Return the (X, Y) coordinate for the center point of the cell that contains the specified text.  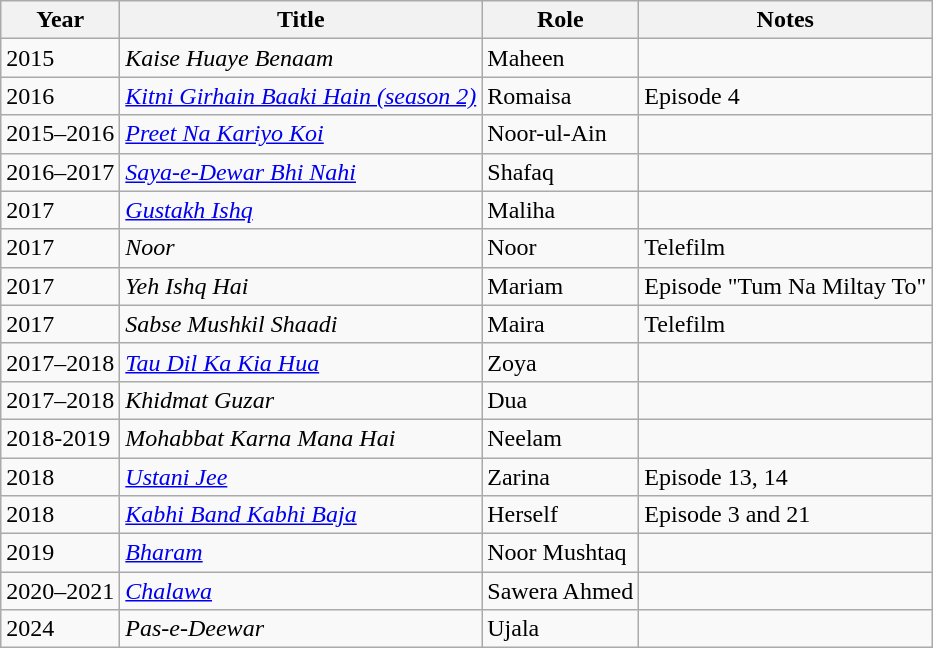
Pas-e-Deewar (301, 629)
Saya-e-Dewar Bhi Nahi (301, 172)
Yeh Ishq Hai (301, 286)
Neelam (560, 438)
Episode 4 (786, 96)
Tau Dil Ka Kia Hua (301, 362)
Herself (560, 515)
Bharam (301, 553)
Zarina (560, 477)
Noor-ul-Ain (560, 134)
2019 (60, 553)
Year (60, 20)
Episode 3 and 21 (786, 515)
Zoya (560, 362)
Maira (560, 324)
Mariam (560, 286)
Sawera Ahmed (560, 591)
Chalawa (301, 591)
Kaise Huaye Benaam (301, 58)
Role (560, 20)
2018-2019 (60, 438)
Maliha (560, 210)
Title (301, 20)
Preet Na Kariyo Koi (301, 134)
2020–2021 (60, 591)
Episode "Tum Na Miltay To" (786, 286)
Dua (560, 400)
2016 (60, 96)
Mohabbat Karna Mana Hai (301, 438)
Shafaq (560, 172)
Kitni Girhain Baaki Hain (season 2) (301, 96)
Romaisa (560, 96)
Gustakh Ishq (301, 210)
Ujala (560, 629)
Khidmat Guzar (301, 400)
2016–2017 (60, 172)
Kabhi Band Kabhi Baja (301, 515)
Sabse Mushkil Shaadi (301, 324)
Ustani Jee (301, 477)
Episode 13, 14 (786, 477)
Notes (786, 20)
2024 (60, 629)
Noor Mushtaq (560, 553)
Maheen (560, 58)
2015–2016 (60, 134)
2015 (60, 58)
